Locate the cell with the specified text and output its [X, Y] center coordinate. 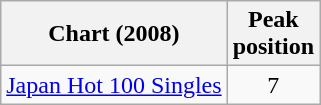
7 [273, 85]
Chart (2008) [114, 34]
Peakposition [273, 34]
Japan Hot 100 Singles [114, 85]
